From the cell containing the given text, extract its center point as (x, y) coordinate. 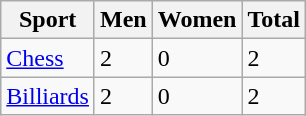
Women (197, 20)
Chess (48, 58)
Sport (48, 20)
Total (274, 20)
Men (123, 20)
Billiards (48, 96)
